Identify which cell holds the provided text, then report its (X, Y) central coordinate. 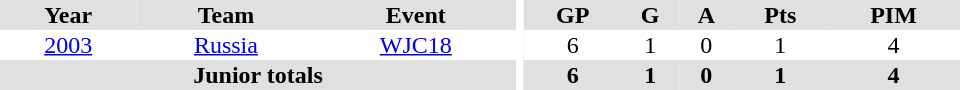
PIM (894, 15)
Year (68, 15)
G (650, 15)
Junior totals (258, 75)
WJC18 (416, 45)
Pts (781, 15)
GP (572, 15)
Russia (226, 45)
2003 (68, 45)
A (706, 15)
Event (416, 15)
Team (226, 15)
